Capture the cell that displays the provided text and extract its [X, Y] central coordinate. 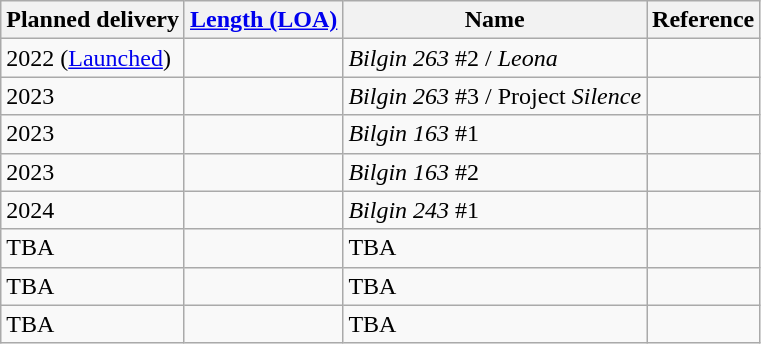
Length (LOA) [263, 20]
2024 [93, 210]
Bilgin 243 #1 [495, 210]
Bilgin 163 #1 [495, 134]
2022 (Launched) [93, 58]
Bilgin 263 #3 / Project Silence [495, 96]
Name [495, 20]
Planned delivery [93, 20]
Bilgin 163 #2 [495, 172]
Bilgin 263 #2 / Leona [495, 58]
Reference [704, 20]
